Find where the given text appears and provide that cell's center as [X, Y] coordinate. 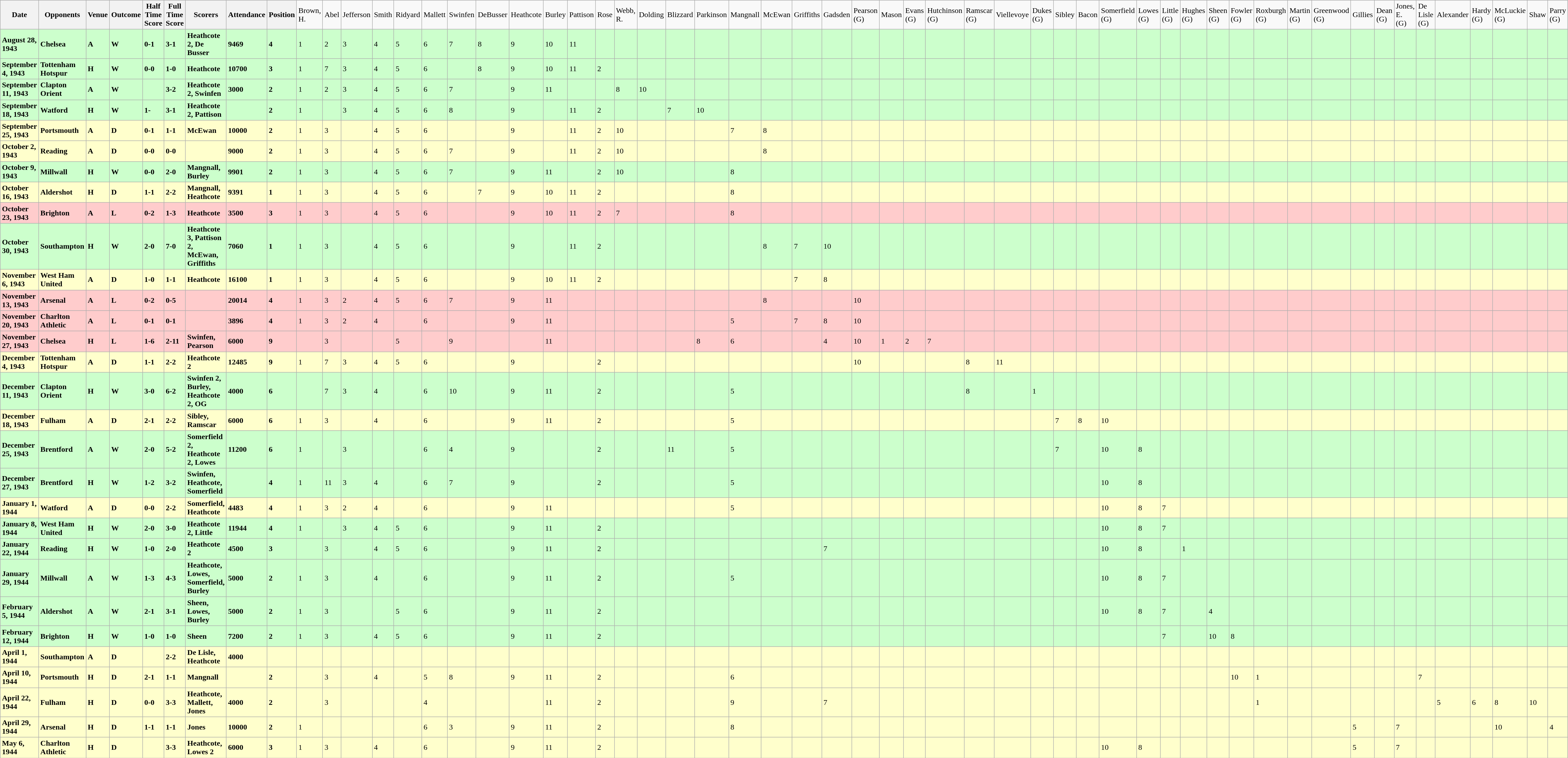
Ridyard [408, 15]
Dean (G) [1384, 15]
Jefferson [357, 15]
Heathcote, Lowes 2 [206, 748]
December 27, 1943 [20, 483]
April 10, 1944 [20, 677]
Swinfen [461, 15]
1-2 [153, 483]
December 18, 1943 [20, 420]
Roxburgh (G) [1271, 15]
Position [282, 15]
16100 [247, 280]
7060 [247, 246]
Brown, H. [309, 15]
October 2, 1943 [20, 151]
October 9, 1943 [20, 171]
Somerfield, Heathcote [206, 507]
6-2 [175, 391]
Ramscar (G) [979, 15]
Gillies [1363, 15]
Outcome [126, 15]
Lowes (G) [1148, 15]
Date [20, 15]
October 23, 1943 [20, 213]
Half Time Score [153, 15]
November 20, 1943 [20, 321]
Heathcote 2, Little [206, 528]
November 6, 1943 [20, 280]
Swinfen, Heathcote, Somerfield [206, 483]
January 29, 1944 [20, 578]
August 28, 1943 [20, 44]
Hutchinson (G) [945, 15]
Sibley [1065, 15]
Bacon [1088, 15]
Mangnall, Burley [206, 171]
Fowler (G) [1242, 15]
September 25, 1943 [20, 130]
2-11 [175, 342]
January 1, 1944 [20, 507]
McLuckie (G) [1510, 15]
3896 [247, 321]
Dolding [651, 15]
April 1, 1944 [20, 657]
Abel [332, 15]
4500 [247, 549]
Blizzard [680, 15]
November 27, 1943 [20, 342]
Dukes (G) [1042, 15]
Heathcote 3, Pattison 2, McEwan, Griffiths [206, 246]
1- [153, 110]
Alexander [1452, 15]
4-3 [175, 578]
September 18, 1943 [20, 110]
Mangnall, Heathcote [206, 192]
Mason [891, 15]
Heathcote, Lowes, Somerfield, Burley [206, 578]
Rose [605, 15]
0-5 [175, 300]
Hardy (G) [1482, 15]
Pearson (G) [866, 15]
October 16, 1943 [20, 192]
Heathcote 2, De Busser [206, 44]
Sheen [206, 636]
November 13, 1943 [20, 300]
December 4, 1943 [20, 362]
October 30, 1943 [20, 246]
Gadsden [837, 15]
Swinfen 2, Burley, Heathcote 2, OG [206, 391]
9901 [247, 171]
3000 [247, 89]
September 4, 1943 [20, 69]
Venue [98, 15]
September 11, 1943 [20, 89]
December 11, 1943 [20, 391]
3500 [247, 213]
Hughes (G) [1194, 15]
Attendance [247, 15]
Heathcote, Mallett, Jones [206, 702]
11944 [247, 528]
Martin (G) [1300, 15]
Full Time Score [175, 15]
April 29, 1944 [20, 727]
Sheen, Lowes, Burley [206, 611]
Heathcote 2, Pattison [206, 110]
1-6 [153, 342]
Griffiths [807, 15]
DeBusser [492, 15]
Evans (G) [915, 15]
9469 [247, 44]
Scorers [206, 15]
9000 [247, 151]
Jones, E. (G) [1405, 15]
De Lisle (G) [1426, 15]
Viellevoye [1013, 15]
Burley [555, 15]
December 25, 1943 [20, 449]
20014 [247, 300]
Opponents [62, 15]
Swinfen, Pearson [206, 342]
10700 [247, 69]
Greenwood (G) [1332, 15]
Webb, R. [626, 15]
May 6, 1944 [20, 748]
9391 [247, 192]
11200 [247, 449]
February 5, 1944 [20, 611]
Sibley, Ramscar [206, 420]
7200 [247, 636]
Somerfield 2, Heathcote 2, Lowes [206, 449]
Sheen (G) [1218, 15]
Little (G) [1170, 15]
Parry (G) [1558, 15]
12485 [247, 362]
Pattison [582, 15]
Somerfield (G) [1118, 15]
7-0 [175, 246]
5-2 [175, 449]
Parkinson [712, 15]
January 22, 1944 [20, 549]
Jones [206, 727]
February 12, 1944 [20, 636]
De Lisle, Heathcote [206, 657]
Mallett [434, 15]
Heathcote 2, Swinfen [206, 89]
Shaw [1538, 15]
January 8, 1944 [20, 528]
Smith [383, 15]
4483 [247, 507]
April 22, 1944 [20, 702]
